Output the [X, Y] coordinate of the center of the cell containing the given text.  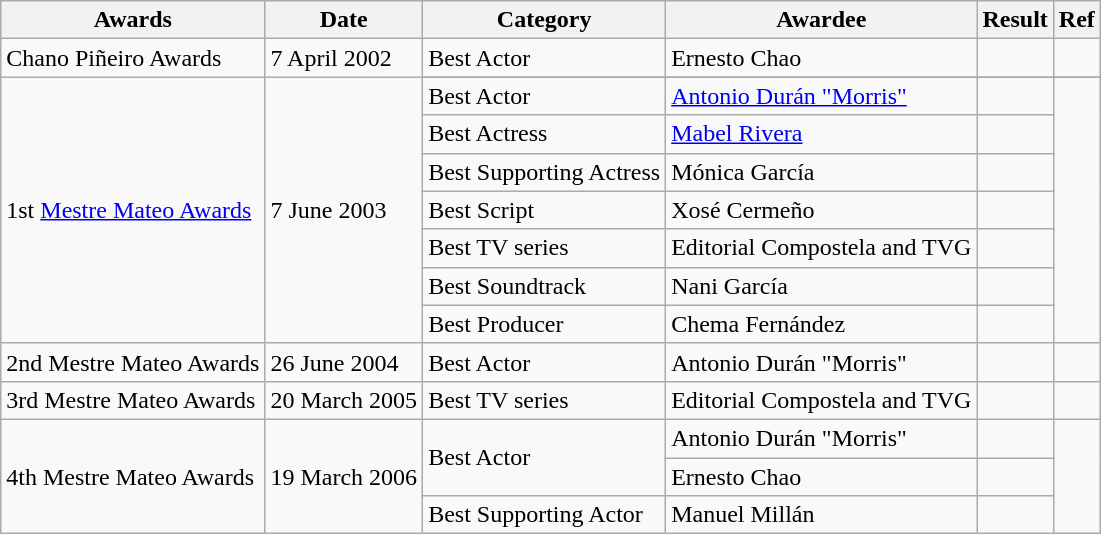
7 June 2003 [344, 210]
3rd Mestre Mateo Awards [133, 400]
Awards [133, 20]
Best Script [544, 210]
7 April 2002 [344, 58]
26 June 2004 [344, 362]
Result [1015, 20]
Ref [1076, 20]
Date [344, 20]
Best Supporting Actor [544, 515]
1st Mestre Mateo Awards [133, 210]
2nd Mestre Mateo Awards [133, 362]
Awardee [822, 20]
Best Producer [544, 324]
Mabel Rivera [822, 134]
Chema Fernández [822, 324]
Chano Piñeiro Awards [133, 58]
Best Soundtrack [544, 286]
Xosé Cermeño [822, 210]
Category [544, 20]
Nani García [822, 286]
19 March 2006 [344, 476]
4th Mestre Mateo Awards [133, 476]
Best Supporting Actress [544, 172]
20 March 2005 [344, 400]
Mónica García [822, 172]
Best Actress [544, 134]
Manuel Millán [822, 515]
